From the cell containing the given text, extract its center point as [X, Y] coordinate. 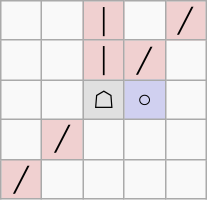
☖ [104, 100]
○ [144, 100]
